Pinpoint the cell where the given text exists, returning its (x, y) midpoint coordinate. 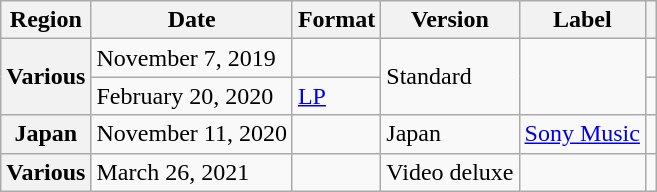
November 11, 2020 (192, 134)
Standard (450, 77)
Video deluxe (450, 172)
Date (192, 20)
Sony Music (582, 134)
Version (450, 20)
LP (336, 96)
Format (336, 20)
Label (582, 20)
February 20, 2020 (192, 96)
Region (46, 20)
November 7, 2019 (192, 58)
March 26, 2021 (192, 172)
